Scan for the cell matching the given text and deliver its (X, Y) coordinate at center. 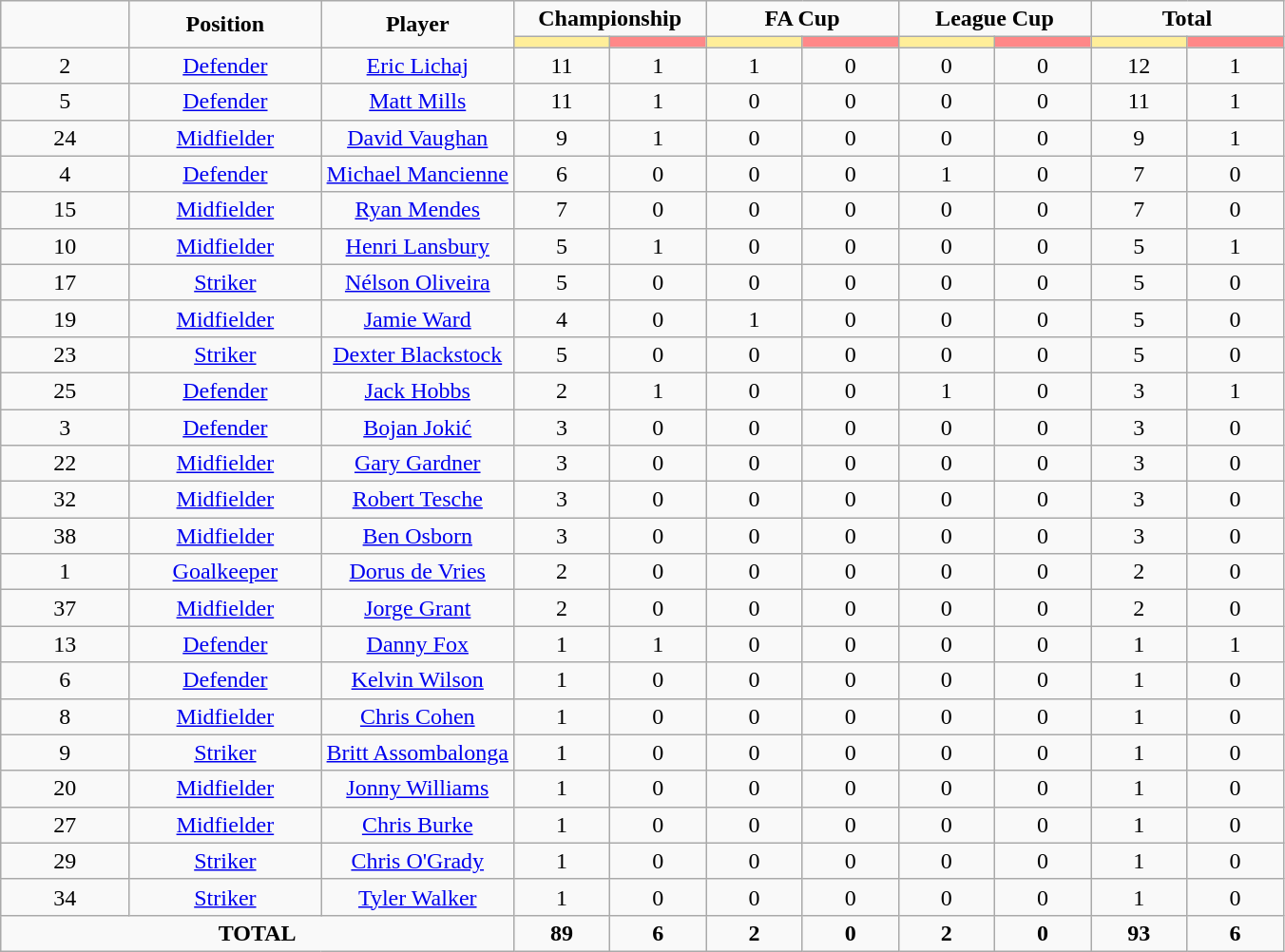
Total (1187, 19)
37 (65, 608)
89 (561, 933)
Player (417, 25)
Chris O'Grady (417, 861)
19 (65, 318)
TOTAL (258, 933)
David Vaughan (417, 138)
23 (65, 354)
10 (65, 246)
29 (65, 861)
Ryan Mendes (417, 210)
Dexter Blackstock (417, 354)
Jonny Williams (417, 789)
Ben Osborn (417, 536)
93 (1139, 933)
8 (65, 716)
Jamie Ward (417, 318)
32 (65, 500)
Jack Hobbs (417, 390)
Britt Assombalonga (417, 752)
FA Cup (802, 19)
20 (65, 789)
Kelvin Wilson (417, 680)
Eric Lichaj (417, 66)
13 (65, 644)
12 (1139, 66)
Dorus de Vries (417, 572)
Bojan Jokić (417, 427)
Jorge Grant (417, 608)
25 (65, 390)
38 (65, 536)
24 (65, 138)
Nélson Oliveira (417, 282)
Championship (609, 19)
Matt Mills (417, 102)
Goalkeeper (225, 572)
League Cup (994, 19)
Danny Fox (417, 644)
Robert Tesche (417, 500)
Chris Cohen (417, 716)
Chris Burke (417, 825)
Tyler Walker (417, 897)
27 (65, 825)
17 (65, 282)
15 (65, 210)
22 (65, 464)
Gary Gardner (417, 464)
34 (65, 897)
Michael Mancienne (417, 174)
Henri Lansbury (417, 246)
Position (225, 25)
